From the cell containing the given text, extract its center point as (x, y) coordinate. 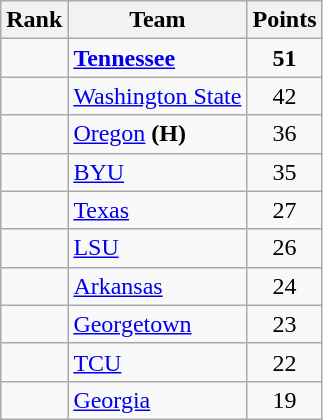
Arkansas (158, 286)
24 (284, 286)
51 (284, 58)
Oregon (H) (158, 134)
BYU (158, 172)
27 (284, 210)
22 (284, 362)
42 (284, 96)
23 (284, 324)
36 (284, 134)
19 (284, 400)
Georgetown (158, 324)
TCU (158, 362)
Tennessee (158, 58)
Team (158, 20)
Rank (34, 20)
Washington State (158, 96)
Points (284, 20)
LSU (158, 248)
Texas (158, 210)
Georgia (158, 400)
35 (284, 172)
26 (284, 248)
